From the cell containing the given text, extract its center point as [X, Y] coordinate. 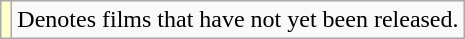
Denotes films that have not yet been released. [238, 20]
